Extract the (x, y) coordinate from the center of the cell holding the provided text.  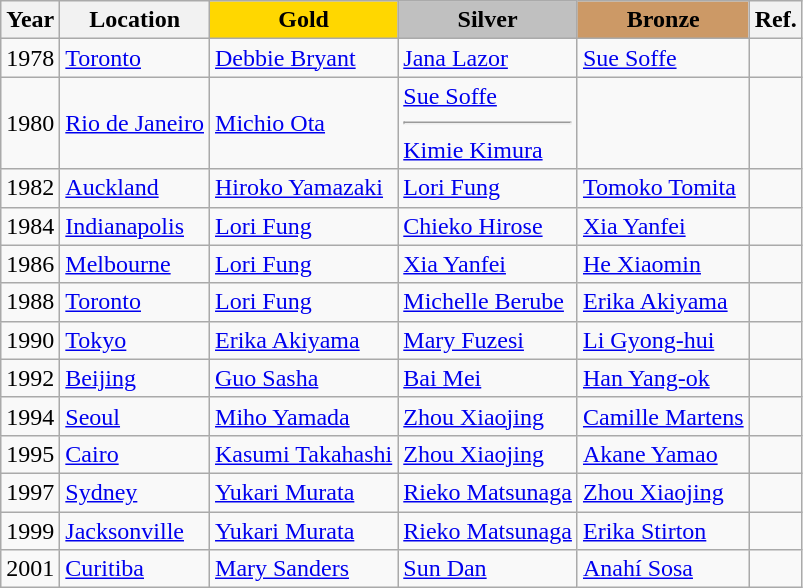
Bronze (663, 20)
1990 (30, 340)
Cairo (135, 454)
Tomoko Tomita (663, 188)
Anahí Sosa (663, 569)
1988 (30, 302)
Ref. (776, 20)
Auckland (135, 188)
Mary Sanders (304, 569)
Michelle Berube (488, 302)
Year (30, 20)
1999 (30, 531)
1980 (30, 123)
Kasumi Takahashi (304, 454)
Gold (304, 20)
Chieko Hirose (488, 226)
Mary Fuzesi (488, 340)
Sue Soffe (663, 58)
Silver (488, 20)
Bai Mei (488, 378)
Sun Dan (488, 569)
Indianapolis (135, 226)
Rio de Janeiro (135, 123)
1982 (30, 188)
Guo Sasha (304, 378)
Seoul (135, 416)
Beijing (135, 378)
1997 (30, 492)
Li Gyong-hui (663, 340)
1984 (30, 226)
Location (135, 20)
Jacksonville (135, 531)
Erika Stirton (663, 531)
1986 (30, 264)
1992 (30, 378)
He Xiaomin (663, 264)
Sydney (135, 492)
Camille Martens (663, 416)
Akane Yamao (663, 454)
1994 (30, 416)
Sue Soffe Kimie Kimura (488, 123)
Curitiba (135, 569)
2001 (30, 569)
Michio Ota (304, 123)
1978 (30, 58)
Debbie Bryant (304, 58)
Tokyo (135, 340)
Hiroko Yamazaki (304, 188)
Jana Lazor (488, 58)
Han Yang-ok (663, 378)
Melbourne (135, 264)
Miho Yamada (304, 416)
1995 (30, 454)
